Capture the cell that displays the provided text and extract its [X, Y] central coordinate. 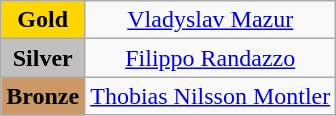
Filippo Randazzo [210, 58]
Thobias Nilsson Montler [210, 96]
Silver [43, 58]
Bronze [43, 96]
Vladyslav Mazur [210, 20]
Gold [43, 20]
